Detect which cell encompasses the target text, then output its [x, y] center coordinate. 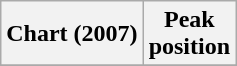
Peakposition [189, 34]
Chart (2007) [72, 34]
